Determine the (X, Y) coordinate at the center of the cell enclosing the given text.  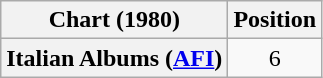
Chart (1980) (114, 20)
6 (275, 58)
Position (275, 20)
Italian Albums (AFI) (114, 58)
